For the text-containing cell, return its midpoint in (X, Y) coordinate format. 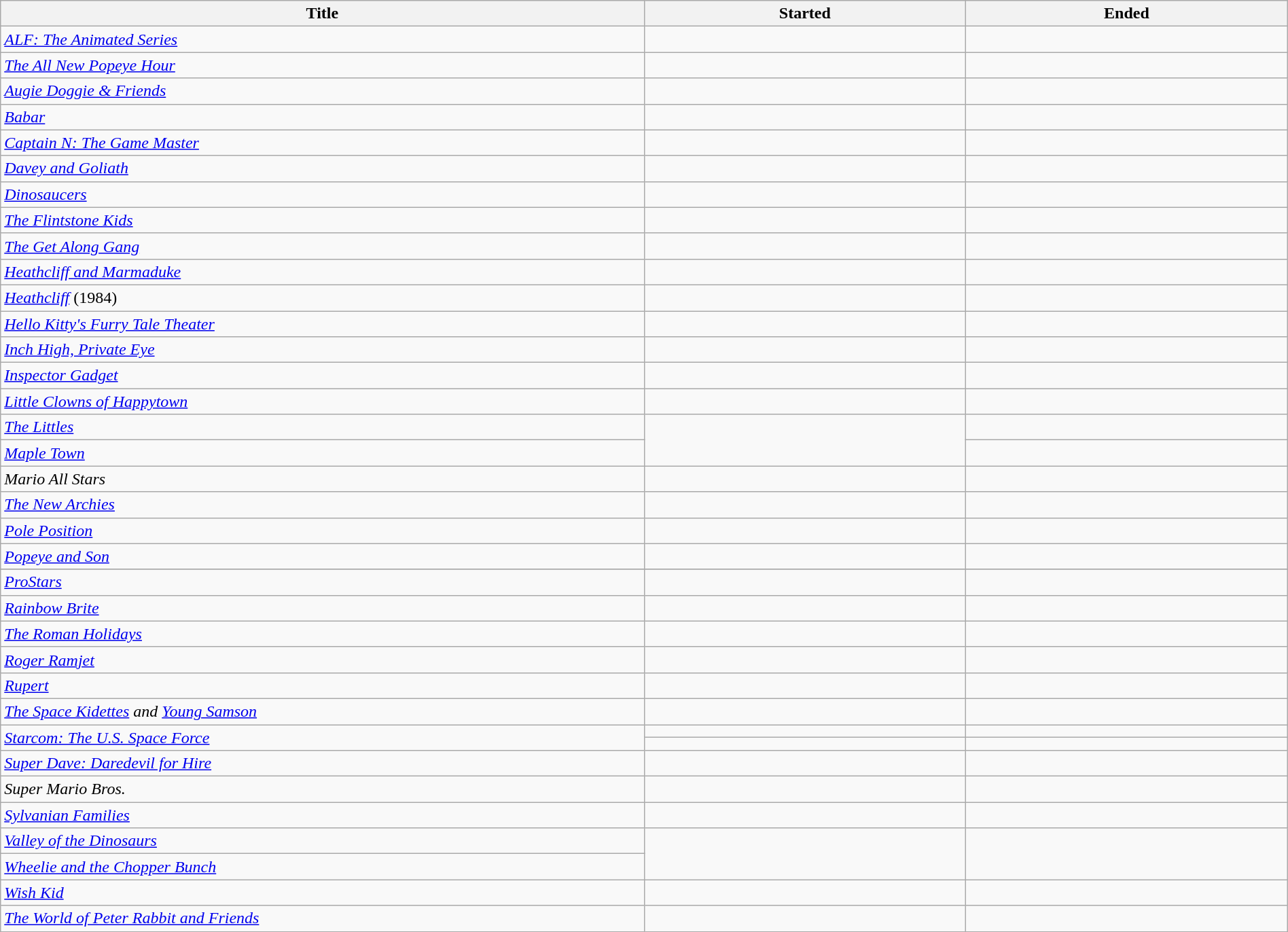
Popeye and Son (322, 556)
Captain N: The Game Master (322, 143)
The Get Along Gang (322, 246)
Heathcliff (1984) (322, 298)
Pole Position (322, 531)
The Littles (322, 427)
Super Dave: Daredevil for Hire (322, 764)
The Flintstone Kids (322, 220)
Started (805, 14)
Inspector Gadget (322, 376)
Heathcliff and Marmaduke (322, 272)
Starcom: The U.S. Space Force (322, 737)
ProStars (322, 582)
Augie Doggie & Friends (322, 91)
The Roman Holidays (322, 634)
Valley of the Dinosaurs (322, 841)
Hello Kitty's Furry Tale Theater (322, 324)
Ended (1127, 14)
Babar (322, 117)
Little Clowns of Happytown (322, 401)
Title (322, 14)
The Space Kidettes and Young Samson (322, 711)
Rupert (322, 685)
The World of Peter Rabbit and Friends (322, 918)
Maple Town (322, 453)
Roger Ramjet (322, 660)
The New Archies (322, 505)
Davey and Goliath (322, 168)
ALF: The Animated Series (322, 39)
The All New Popeye Hour (322, 65)
Rainbow Brite (322, 608)
Dinosaucers (322, 194)
Mario All Stars (322, 479)
Inch High, Private Eye (322, 350)
Wish Kid (322, 893)
Super Mario Bros. (322, 789)
Sylvanian Families (322, 815)
Wheelie and the Chopper Bunch (322, 867)
